Search for the cell housing the specified text and yield its [x, y] center coordinate. 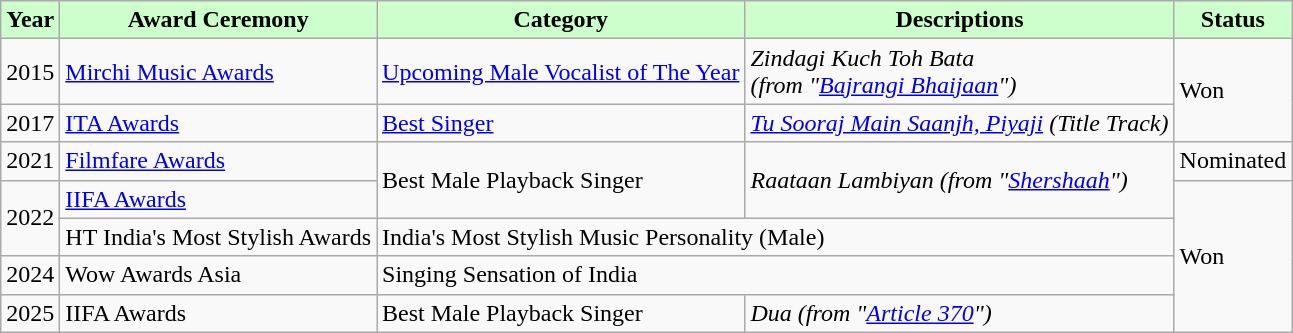
2015 [30, 72]
Raataan Lambiyan (from "Shershaah") [960, 180]
Award Ceremony [218, 20]
Filmfare Awards [218, 161]
Tu Sooraj Main Saanjh, Piyaji (Title Track) [960, 123]
ITA Awards [218, 123]
2025 [30, 313]
Nominated [1233, 161]
Upcoming Male Vocalist of The Year [561, 72]
Descriptions [960, 20]
Status [1233, 20]
India's Most Stylish Music Personality (Male) [776, 237]
2021 [30, 161]
2017 [30, 123]
Wow Awards Asia [218, 275]
Dua (from "Article 370") [960, 313]
2022 [30, 218]
Year [30, 20]
Mirchi Music Awards [218, 72]
Best Singer [561, 123]
Category [561, 20]
Singing Sensation of India [776, 275]
2024 [30, 275]
Zindagi Kuch Toh Bata(from "Bajrangi Bhaijaan") [960, 72]
HT India's Most Stylish Awards [218, 237]
